Identify which cell holds the provided text, then report its (X, Y) central coordinate. 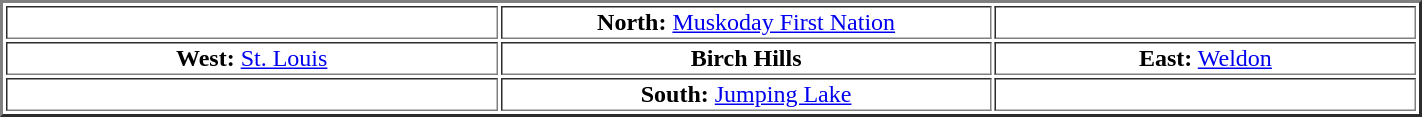
West: St. Louis (252, 58)
Birch Hills (746, 58)
North: Muskoday First Nation (746, 22)
East: Weldon (1206, 58)
South: Jumping Lake (746, 94)
